Return the (x, y) coordinate for the center point of the cell that contains the specified text.  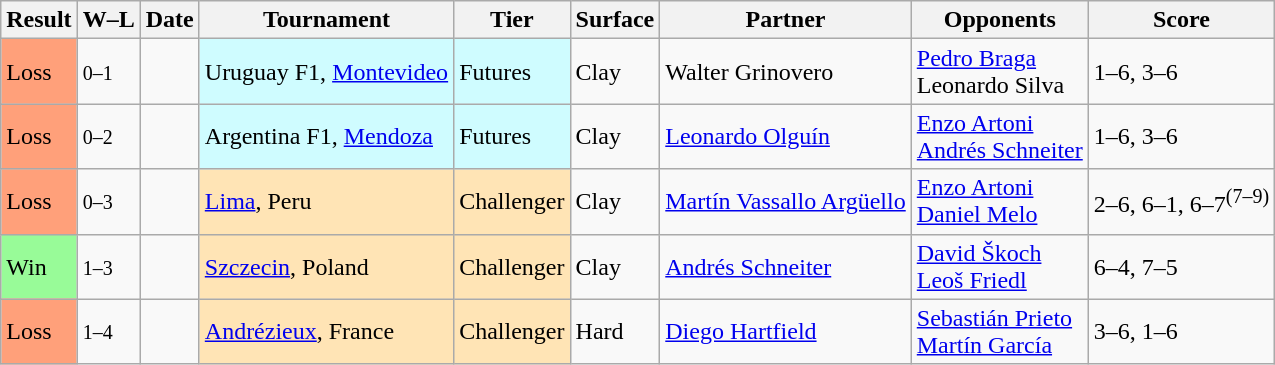
Hard (615, 332)
Walter Grinovero (786, 72)
Tournament (326, 20)
Leonardo Olguín (786, 136)
Partner (786, 20)
0–2 (108, 136)
David Škoch Leoš Friedl (1000, 266)
1–4 (108, 332)
Enzo Artoni Daniel Melo (1000, 202)
Sebastián Prieto Martín García (1000, 332)
Surface (615, 20)
Result (39, 20)
Argentina F1, Mendoza (326, 136)
Enzo Artoni Andrés Schneiter (1000, 136)
Lima, Peru (326, 202)
6–4, 7–5 (1181, 266)
0–1 (108, 72)
Martín Vassallo Argüello (786, 202)
2–6, 6–1, 6–7(7–9) (1181, 202)
Score (1181, 20)
Win (39, 266)
3–6, 1–6 (1181, 332)
Pedro Braga Leonardo Silva (1000, 72)
W–L (108, 20)
Uruguay F1, Montevideo (326, 72)
Tier (512, 20)
0–3 (108, 202)
Date (170, 20)
Opponents (1000, 20)
Szczecin, Poland (326, 266)
Andrés Schneiter (786, 266)
1–3 (108, 266)
Diego Hartfield (786, 332)
Andrézieux, France (326, 332)
